Pinpoint the cell where the given text exists, returning its (X, Y) midpoint coordinate. 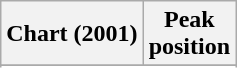
Chart (2001) (72, 34)
Peak position (189, 34)
